Locate the cell with the specified text and output its [x, y] center coordinate. 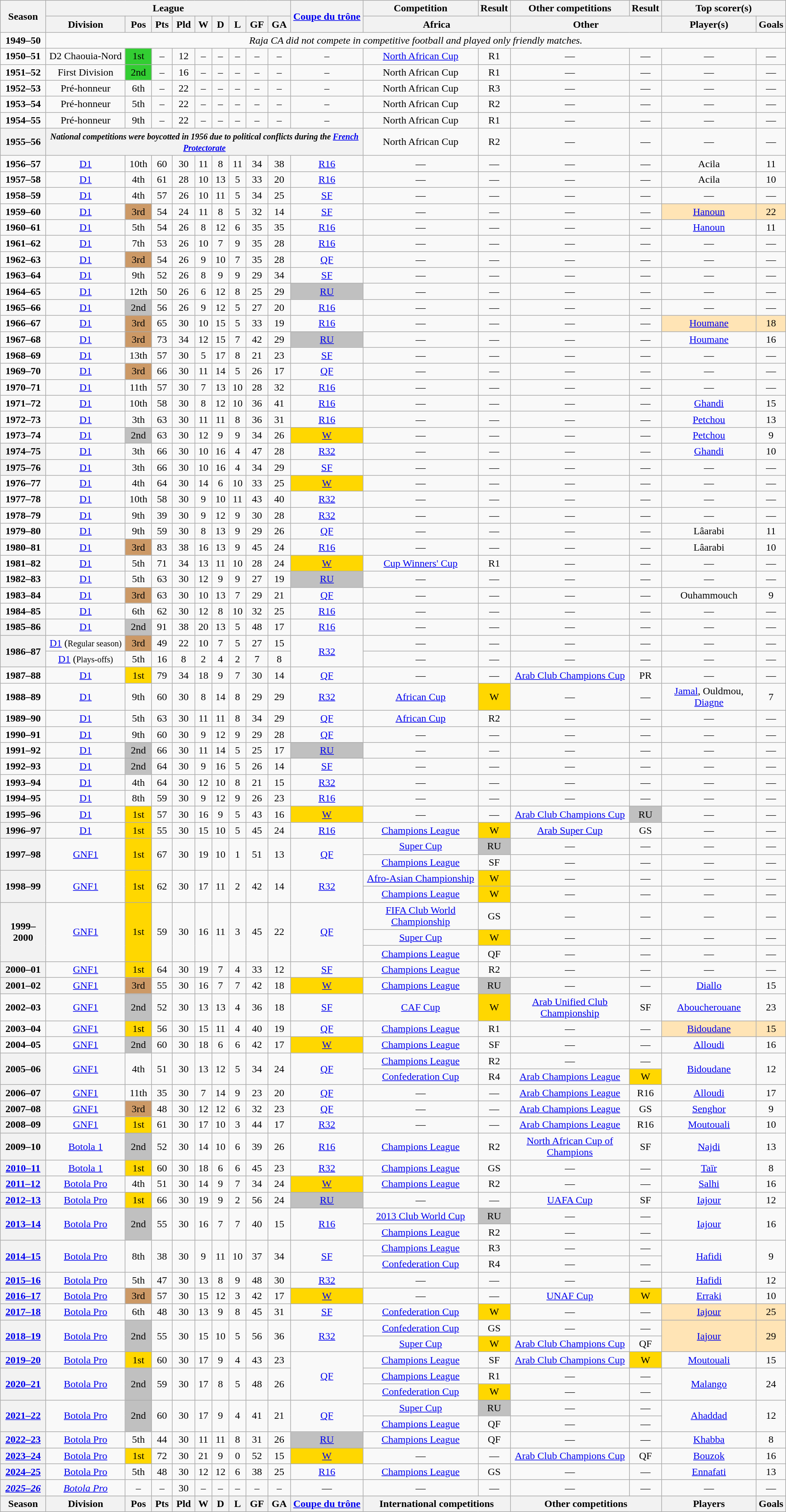
1952–53 [23, 88]
1990–91 [23, 735]
1949–50 [23, 40]
1979–80 [23, 531]
1998–99 [23, 886]
National competitions were boycotted in 1956 due to political conflicts during the French Protectorate [204, 142]
2023–24 [23, 1456]
0 [238, 1456]
1960–61 [23, 228]
1996–97 [23, 830]
1986–87 [23, 651]
2017–18 [23, 1312]
Competition [421, 8]
1970–71 [23, 387]
Player(s) [709, 24]
2002–03 [23, 1007]
71 [162, 563]
1991–92 [23, 751]
65 [162, 323]
83 [162, 547]
2016–17 [23, 1296]
Ouhammouch [709, 595]
50 [162, 291]
1985–86 [23, 627]
2019–20 [23, 1360]
1967–68 [23, 339]
1987–88 [23, 675]
Raja CA did not compete in competitive football and played only friendly matches. [416, 40]
2001–02 [23, 985]
72 [162, 1456]
Ahaddad [709, 1416]
1956–57 [23, 163]
Other [586, 24]
1989–90 [23, 718]
Khabba [709, 1440]
Najdi [709, 1147]
1959–60 [23, 211]
Aboucherouane [709, 1007]
1974–75 [23, 451]
1978–79 [23, 515]
7th [138, 244]
2009–10 [23, 1147]
UAFA Cup [570, 1200]
2015–16 [23, 1280]
International competitions [437, 1504]
CAF Cup [421, 1007]
1981–82 [23, 563]
Players [709, 1504]
2022–23 [23, 1440]
1995–96 [23, 814]
Malango [709, 1384]
PR [645, 675]
67 [162, 854]
Salhi [709, 1184]
1972–73 [23, 419]
Top scorer(s) [723, 8]
Jamal, Ouldmou, Diagne [709, 696]
1969–70 [23, 371]
1953–54 [23, 104]
13th [138, 355]
North African Cup of Champions [570, 1147]
1950–51 [23, 56]
49 [162, 643]
2005–06 [23, 1069]
First Division [86, 72]
2018–19 [23, 1336]
Senghor [709, 1109]
2010–11 [23, 1168]
UNAF Cup [570, 1296]
Arab Super Cup [570, 830]
37 [257, 1256]
2020–21 [23, 1384]
1992–93 [23, 766]
91 [162, 627]
2007–08 [23, 1109]
1997–98 [23, 854]
2006–07 [23, 1093]
1968–69 [23, 355]
1994–95 [23, 798]
League [168, 8]
2011–12 [23, 1184]
D1 (Plays-offs) [86, 659]
2024–25 [23, 1472]
Afro-Asian Championship [421, 878]
1951–52 [23, 72]
2013–14 [23, 1224]
1999–2000 [23, 932]
1957–58 [23, 179]
2004–05 [23, 1045]
1973–74 [23, 435]
Erraki [709, 1296]
2025–26 [23, 1488]
Ennafati [709, 1472]
Diallo [709, 985]
1980–81 [23, 547]
Bouzok [709, 1456]
1955–56 [23, 142]
1964–65 [23, 291]
2003–04 [23, 1029]
Taïr [709, 1168]
1982–83 [23, 579]
Africa [437, 24]
53 [162, 244]
1962–63 [23, 260]
1984–85 [23, 611]
D2 Chaouia-Nord [86, 56]
2014–15 [23, 1256]
1971–72 [23, 403]
1975–76 [23, 467]
1983–84 [23, 595]
1977–78 [23, 499]
1965–66 [23, 307]
2012–13 [23, 1200]
1963–64 [23, 276]
1954–55 [23, 120]
Cup Winners' Cup [421, 563]
FIFA Club World Championship [421, 916]
2000–01 [23, 969]
1958–59 [23, 195]
2021–22 [23, 1416]
2008–09 [23, 1125]
73 [162, 339]
1988–89 [23, 696]
79 [162, 675]
Arab Unified Club Championship [570, 1007]
2013 Club World Cup [421, 1216]
1966–67 [23, 323]
1976–77 [23, 483]
1 [238, 854]
1993–94 [23, 782]
D1 (Regular season) [86, 643]
1961–62 [23, 244]
12th [138, 291]
